Scan for the cell matching the given text and deliver its (X, Y) coordinate at center. 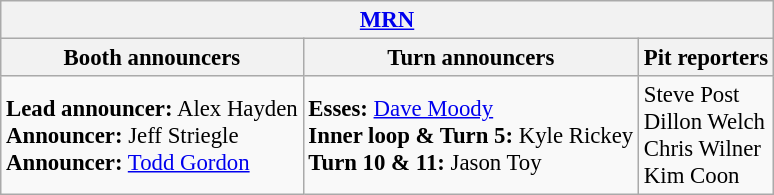
Booth announcers (152, 58)
Steve PostDillon WelchChris WilnerKim Coon (706, 136)
Pit reporters (706, 58)
Esses: Dave Moody Inner loop & Turn 5: Kyle RickeyTurn 10 & 11: Jason Toy (470, 136)
MRN (388, 20)
Lead announcer: Alex HaydenAnnouncer: Jeff StriegleAnnouncer: Todd Gordon (152, 136)
Turn announcers (470, 58)
